Detect which cell encompasses the target text, then output its [X, Y] center coordinate. 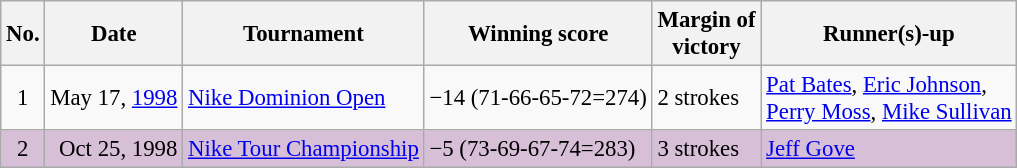
3 strokes [706, 149]
−5 (73-69-67-74=283) [538, 149]
Nike Tour Championship [304, 149]
Runner(s)-up [889, 34]
Margin ofvictory [706, 34]
Winning score [538, 34]
2 strokes [706, 98]
1 [23, 98]
No. [23, 34]
−14 (71-66-65-72=274) [538, 98]
May 17, 1998 [114, 98]
Jeff Gove [889, 149]
Pat Bates, Eric Johnson, Perry Moss, Mike Sullivan [889, 98]
Tournament [304, 34]
2 [23, 149]
Date [114, 34]
Oct 25, 1998 [114, 149]
Nike Dominion Open [304, 98]
